Capture the cell that displays the provided text and extract its [x, y] central coordinate. 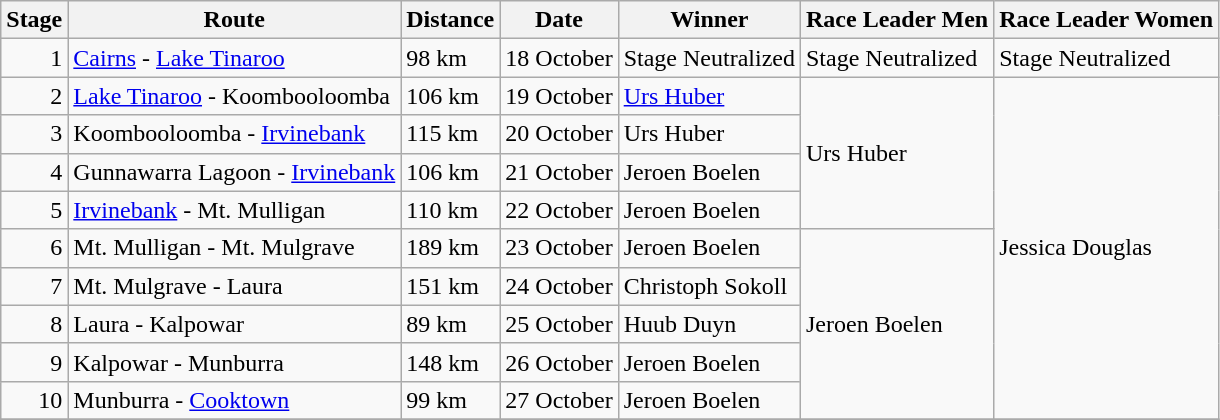
Lake Tinaroo - Koombooloomba [234, 96]
Irvinebank - Mt. Mulligan [234, 210]
110 km [450, 210]
189 km [450, 248]
25 October [559, 324]
Route [234, 20]
Laura - Kalpowar [234, 324]
Kalpowar - Munburra [234, 362]
19 October [559, 96]
5 [34, 210]
Gunnawarra Lagoon - Irvinebank [234, 172]
Huub Duyn [709, 324]
20 October [559, 134]
151 km [450, 286]
24 October [559, 286]
115 km [450, 134]
Distance [450, 20]
Race Leader Women [1106, 20]
27 October [559, 400]
22 October [559, 210]
Cairns - Lake Tinaroo [234, 58]
Koombooloomba - Irvinebank [234, 134]
Race Leader Men [896, 20]
99 km [450, 400]
10 [34, 400]
98 km [450, 58]
26 October [559, 362]
Christoph Sokoll [709, 286]
23 October [559, 248]
7 [34, 286]
2 [34, 96]
8 [34, 324]
148 km [450, 362]
Jessica Douglas [1106, 248]
3 [34, 134]
Date [559, 20]
89 km [450, 324]
6 [34, 248]
Stage [34, 20]
9 [34, 362]
Mt. Mulgrave - Laura [234, 286]
1 [34, 58]
4 [34, 172]
21 October [559, 172]
18 October [559, 58]
Winner [709, 20]
Munburra - Cooktown [234, 400]
Mt. Mulligan - Mt. Mulgrave [234, 248]
